Extract the (X, Y) coordinate from the center of the cell holding the provided text.  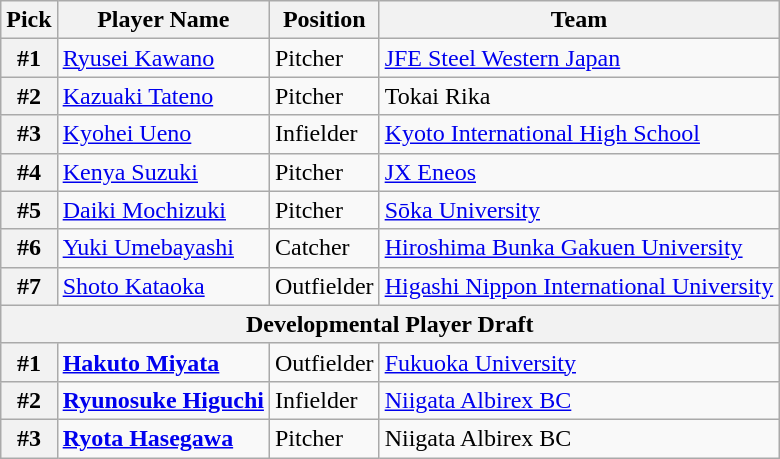
Ryota Hasegawa (163, 438)
Sōka University (579, 210)
#4 (29, 172)
Pick (29, 20)
Kenya Suzuki (163, 172)
Yuki Umebayashi (163, 248)
Higashi Nippon International University (579, 286)
#6 (29, 248)
Tokai Rika (579, 96)
Shoto Kataoka (163, 286)
Kyoto International High School (579, 134)
Team (579, 20)
Catcher (324, 248)
Daiki Mochizuki (163, 210)
Fukuoka University (579, 362)
#7 (29, 286)
Player Name (163, 20)
Hakuto Miyata (163, 362)
JFE Steel Western Japan (579, 58)
Kyohei Ueno (163, 134)
JX Eneos (579, 172)
Ryunosuke Higuchi (163, 400)
#5 (29, 210)
Position (324, 20)
Developmental Player Draft (390, 324)
Kazuaki Tateno (163, 96)
Ryusei Kawano (163, 58)
Hiroshima Bunka Gakuen University (579, 248)
